Pinpoint the cell where the given text exists, returning its [X, Y] midpoint coordinate. 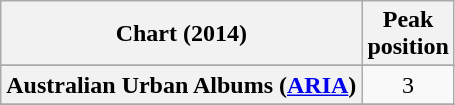
Chart (2014) [182, 34]
Australian Urban Albums (ARIA) [182, 85]
Peakposition [408, 34]
3 [408, 85]
